From the cell containing the given text, extract its center point as (X, Y) coordinate. 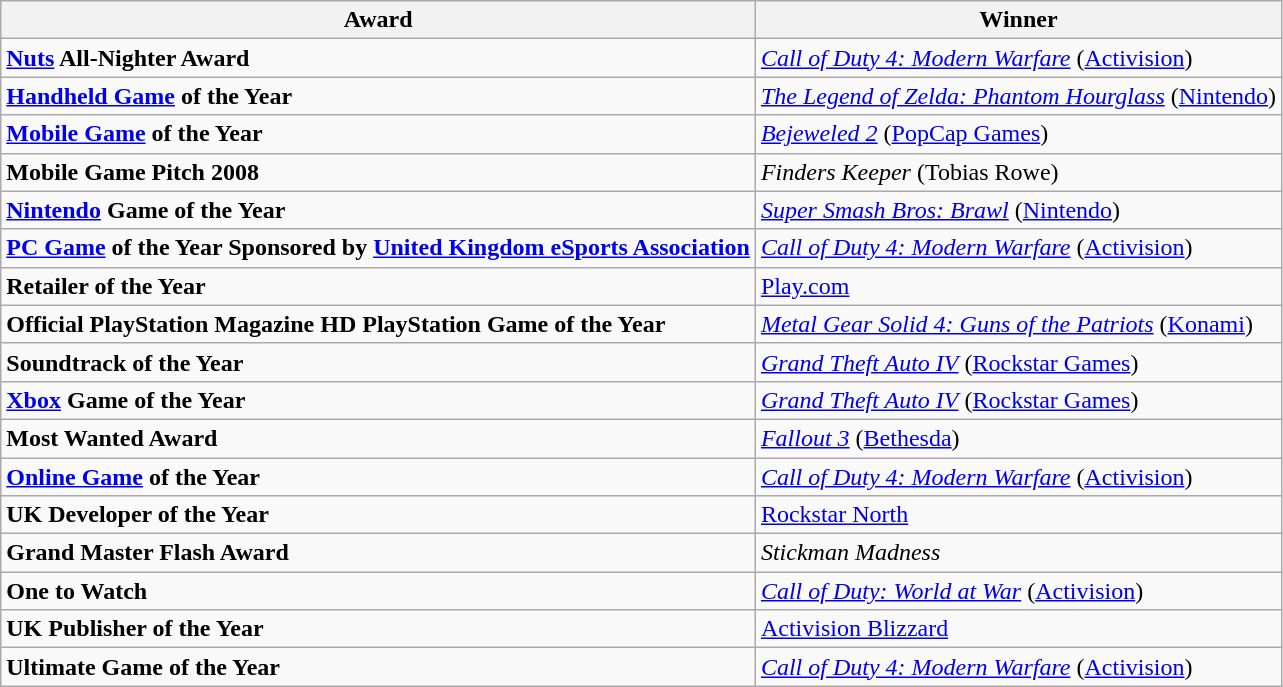
Play.com (1018, 286)
Rockstar North (1018, 515)
PC Game of the Year Sponsored by United Kingdom eSports Association (378, 248)
Stickman Madness (1018, 553)
Official PlayStation Magazine HD PlayStation Game of the Year (378, 324)
Mobile Game Pitch 2008 (378, 172)
UK Publisher of the Year (378, 629)
Nuts All-Nighter Award (378, 58)
Bejeweled 2 (PopCap Games) (1018, 134)
Nintendo Game of the Year (378, 210)
Online Game of the Year (378, 477)
Fallout 3 (Bethesda) (1018, 438)
Retailer of the Year (378, 286)
Handheld Game of the Year (378, 96)
Metal Gear Solid 4: Guns of the Patriots (Konami) (1018, 324)
Winner (1018, 20)
UK Developer of the Year (378, 515)
Xbox Game of the Year (378, 400)
Most Wanted Award (378, 438)
Award (378, 20)
Ultimate Game of the Year (378, 667)
Mobile Game of the Year (378, 134)
Finders Keeper (Tobias Rowe) (1018, 172)
Call of Duty: World at War (Activision) (1018, 591)
Activision Blizzard (1018, 629)
Soundtrack of the Year (378, 362)
One to Watch (378, 591)
Super Smash Bros: Brawl (Nintendo) (1018, 210)
Grand Master Flash Award (378, 553)
The Legend of Zelda: Phantom Hourglass (Nintendo) (1018, 96)
